Pinpoint the cell where the given text exists, returning its [X, Y] midpoint coordinate. 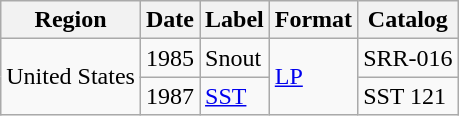
SST 121 [408, 96]
Snout [235, 58]
SST [235, 96]
Format [313, 20]
Catalog [408, 20]
Region [71, 20]
United States [71, 77]
Label [235, 20]
SRR-016 [408, 58]
1987 [170, 96]
1985 [170, 58]
LP [313, 77]
Date [170, 20]
